Capture the cell that displays the provided text and extract its (X, Y) central coordinate. 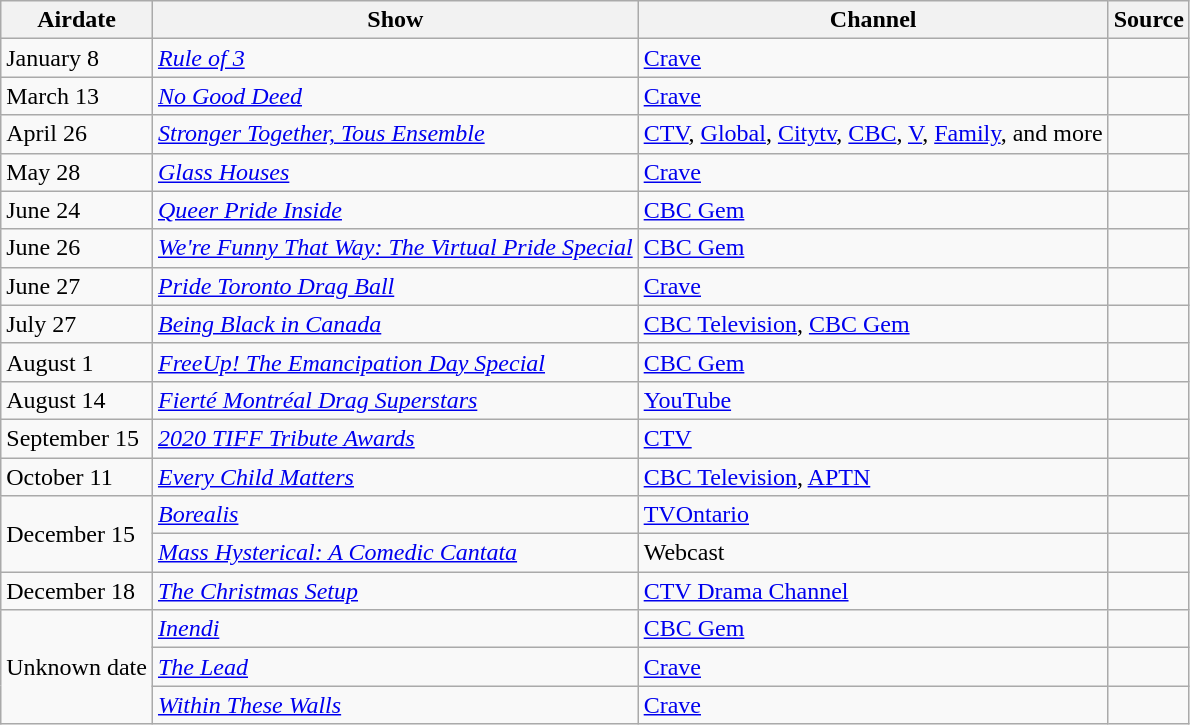
Rule of 3 (395, 58)
Borealis (395, 515)
Inendi (395, 629)
March 13 (77, 96)
Stronger Together, Tous Ensemble (395, 134)
June 26 (77, 248)
We're Funny That Way: The Virtual Pride Special (395, 248)
The Lead (395, 667)
August 14 (77, 400)
Webcast (873, 553)
No Good Deed (395, 96)
Channel (873, 20)
CBC Television, APTN (873, 477)
Pride Toronto Drag Ball (395, 286)
July 27 (77, 324)
CTV, Global, Citytv, CBC, V, Family, and more (873, 134)
December 15 (77, 534)
YouTube (873, 400)
June 24 (77, 210)
August 1 (77, 362)
The Christmas Setup (395, 591)
Glass Houses (395, 172)
October 11 (77, 477)
2020 TIFF Tribute Awards (395, 438)
Unknown date (77, 667)
Within These Walls (395, 705)
Airdate (77, 20)
September 15 (77, 438)
CTV (873, 438)
Show (395, 20)
May 28 (77, 172)
Source (1148, 20)
Fierté Montréal Drag Superstars (395, 400)
Queer Pride Inside (395, 210)
CTV Drama Channel (873, 591)
April 26 (77, 134)
December 18 (77, 591)
TVOntario (873, 515)
January 8 (77, 58)
FreeUp! The Emancipation Day Special (395, 362)
Being Black in Canada (395, 324)
CBC Television, CBC Gem (873, 324)
Mass Hysterical: A Comedic Cantata (395, 553)
June 27 (77, 286)
Every Child Matters (395, 477)
